Output the [X, Y] coordinate of the center of the cell containing the given text.  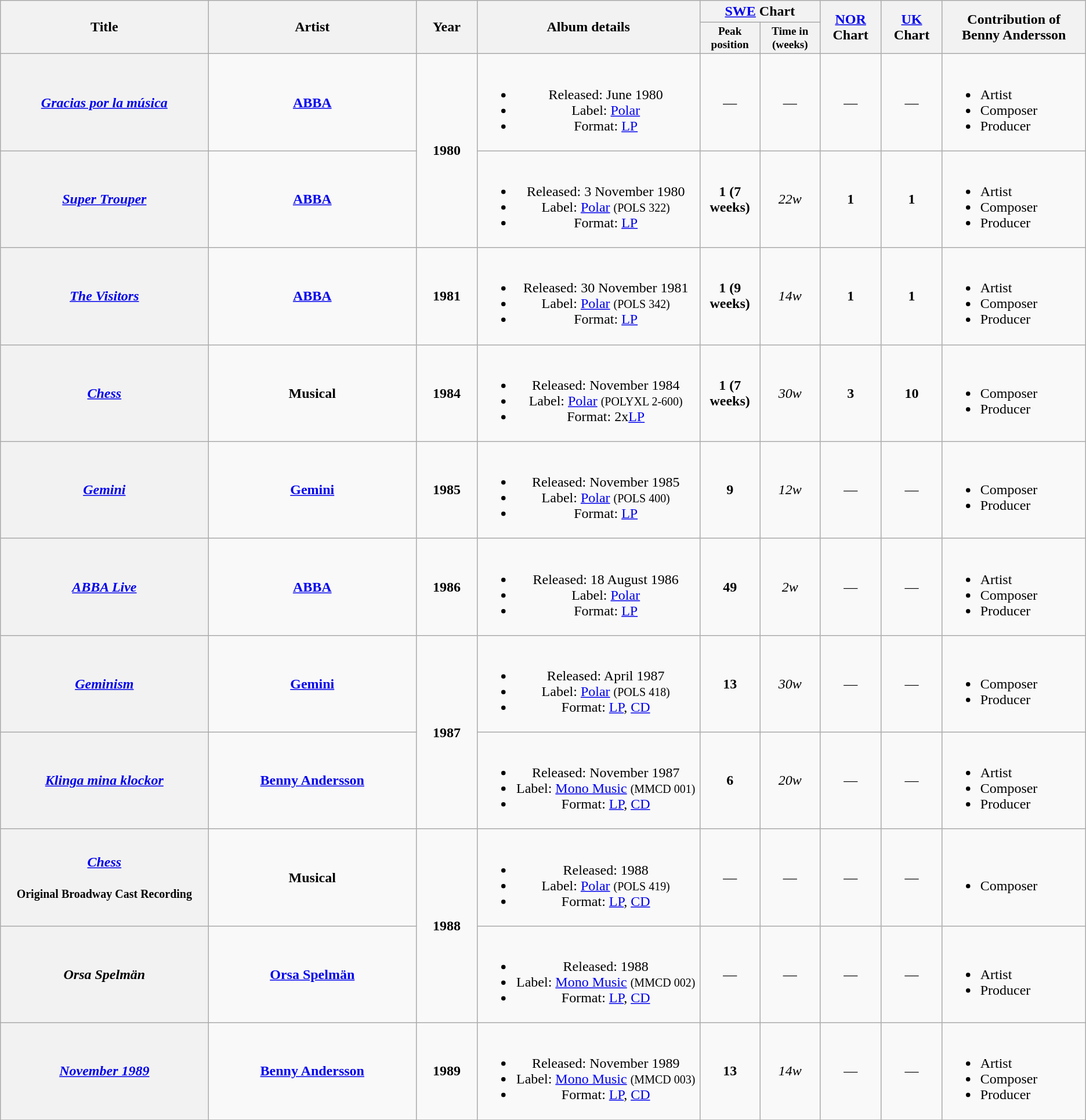
Released: November 1987Label: Mono Music (MMCD 001)Format: LP, CD [588, 781]
12w [790, 490]
3 [850, 393]
Composer [1014, 877]
Gracias por la música [104, 102]
Klinga mina klockor [104, 781]
22w [790, 200]
Released: November 1985Label: Polar (POLS 400)Format: LP [588, 490]
1984 [447, 393]
20w [790, 781]
49 [730, 587]
Chess [104, 393]
SWE Chart [760, 12]
Title [104, 27]
Album details [588, 27]
Super Trouper [104, 200]
Time in(weeks) [790, 38]
1988 [447, 926]
1981 [447, 296]
6 [730, 781]
1989 [447, 1072]
Contribution ofBenny Andersson [1014, 27]
ChessOriginal Broadway Cast Recording [104, 877]
Year [447, 27]
Released: November 1989Label: Mono Music (MMCD 003)Format: LP, CD [588, 1072]
Peak position [730, 38]
1987 [447, 732]
2w [790, 587]
Released: 30 November 1981Label: Polar (POLS 342)Format: LP [588, 296]
NORChart [850, 27]
Artist [312, 27]
10 [912, 393]
Released: April 1987Label: Polar (POLS 418)Format: LP, CD [588, 683]
Released: 18 August 1986Label: PolarFormat: LP [588, 587]
Released: 3 November 1980Label: Polar (POLS 322)Format: LP [588, 200]
Released: 1988Label: Polar (POLS 419)Format: LP, CD [588, 877]
November 1989 [104, 1072]
9 [730, 490]
Released: November 1984Label: Polar (POLYXL 2-600)Format: 2xLP [588, 393]
1986 [447, 587]
1 (9 weeks) [730, 296]
1980 [447, 151]
1985 [447, 490]
Geminism [104, 683]
Released: 1988Label: Mono Music (MMCD 002)Format: LP, CD [588, 974]
Released: June 1980Label: PolarFormat: LP [588, 102]
The Visitors [104, 296]
UKChart [912, 27]
ArtistProducer [1014, 974]
ABBA Live [104, 587]
